Detect which cell encompasses the target text, then output its [x, y] center coordinate. 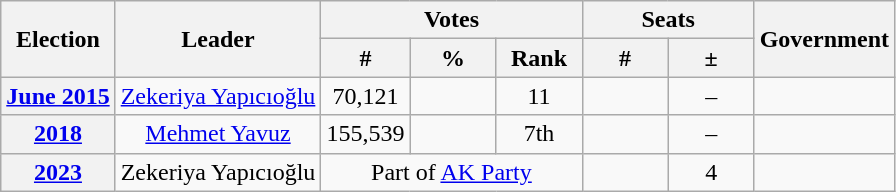
Leader [218, 39]
70,121 [366, 96]
June 2015 [58, 96]
Rank [539, 58]
Votes [452, 20]
Seats [668, 20]
7th [539, 134]
Election [58, 39]
± [711, 58]
Government [824, 39]
4 [711, 172]
155,539 [366, 134]
11 [539, 96]
% [453, 58]
2023 [58, 172]
2018 [58, 134]
Mehmet Yavuz [218, 134]
Part of AK Party [452, 172]
